Find where the given text appears and provide that cell's center as [X, Y] coordinate. 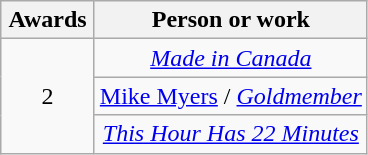
2 [48, 96]
Awards [48, 20]
Mike Myers / Goldmember [230, 96]
Made in Canada [230, 58]
Person or work [230, 20]
This Hour Has 22 Minutes [230, 134]
